Search for the cell housing the specified text and yield its [X, Y] center coordinate. 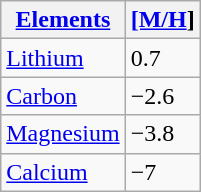
Calcium [63, 172]
−3.8 [162, 134]
−7 [162, 172]
Lithium [63, 58]
Carbon [63, 96]
Elements [63, 20]
0.7 [162, 58]
Magnesium [63, 134]
[M/H] [162, 20]
−2.6 [162, 96]
